Scan for the cell matching the given text and deliver its [x, y] coordinate at center. 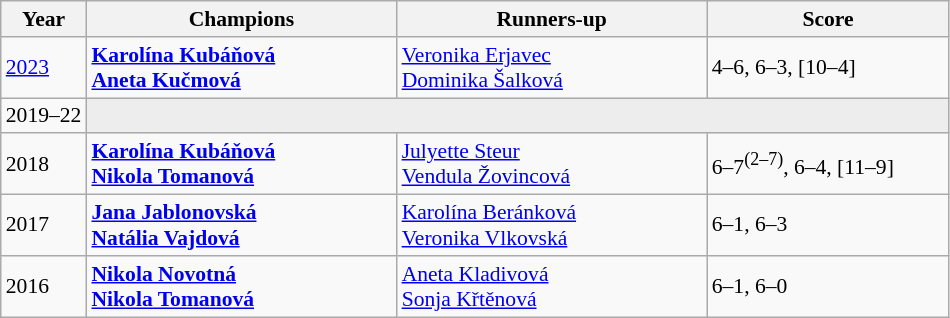
Karolína Kubáňová Aneta Kučmová [241, 68]
4–6, 6–3, [10–4] [828, 68]
Nikola Novotná Nikola Tomanová [241, 286]
2017 [44, 226]
Year [44, 19]
Runners-up [552, 19]
Veronika Erjavec Dominika Šalková [552, 68]
Julyette Steur Vendula Žovincová [552, 164]
6–1, 6–3 [828, 226]
Aneta Kladivová Sonja Křtěnová [552, 286]
Karolína Kubáňová Nikola Tomanová [241, 164]
2016 [44, 286]
Champions [241, 19]
2018 [44, 164]
6–7(2–7), 6–4, [11–9] [828, 164]
6–1, 6–0 [828, 286]
Karolína Beránková Veronika Vlkovská [552, 226]
Score [828, 19]
Jana Jablonovská Natália Vajdová [241, 226]
2019–22 [44, 116]
2023 [44, 68]
